Identify which cell holds the provided text, then report its [x, y] central coordinate. 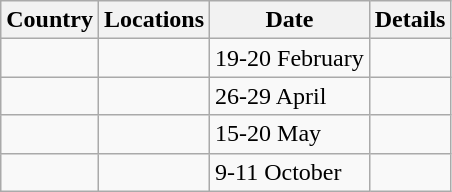
Details [410, 20]
Locations [154, 20]
9-11 October [290, 172]
Country [50, 20]
26-29 April [290, 96]
15-20 May [290, 134]
Date [290, 20]
19-20 February [290, 58]
